Output the [x, y] coordinate of the center of the cell containing the given text.  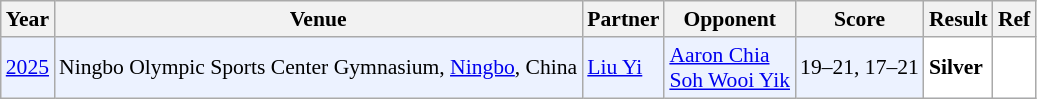
Ref [1014, 19]
19–21, 17–21 [860, 68]
Year [28, 19]
Silver [958, 68]
Result [958, 19]
Liu Yi [623, 68]
Opponent [730, 19]
Aaron Chia Soh Wooi Yik [730, 68]
Partner [623, 19]
Venue [318, 19]
Score [860, 19]
2025 [28, 68]
Ningbo Olympic Sports Center Gymnasium, Ningbo, China [318, 68]
